Extract the [X, Y] coordinate from the center of the cell holding the provided text.  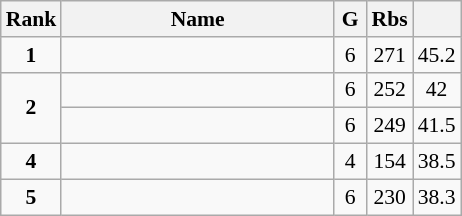
G [350, 19]
230 [390, 197]
154 [390, 162]
271 [390, 55]
Name [198, 19]
252 [390, 90]
38.3 [437, 197]
45.2 [437, 55]
Rbs [390, 19]
38.5 [437, 162]
Rank [32, 19]
1 [32, 55]
41.5 [437, 126]
2 [32, 108]
249 [390, 126]
5 [32, 197]
42 [437, 90]
